Search for the cell housing the specified text and yield its (x, y) center coordinate. 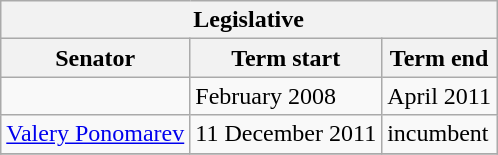
February 2008 (286, 96)
11 December 2011 (286, 134)
Term end (440, 58)
incumbent (440, 134)
Term start (286, 58)
Senator (96, 58)
Valery Ponomarev (96, 134)
Legislative (249, 20)
April 2011 (440, 96)
